Locate the cell with the specified text and output its (X, Y) center coordinate. 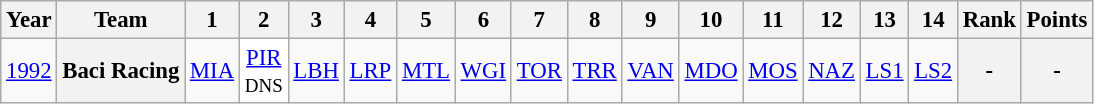
MIA (212, 72)
1 (212, 20)
9 (650, 20)
12 (832, 20)
TOR (539, 72)
6 (483, 20)
PIRDNS (264, 72)
NAZ (832, 72)
LBH (316, 72)
WGI (483, 72)
7 (539, 20)
Rank (989, 20)
TRR (594, 72)
14 (934, 20)
8 (594, 20)
VAN (650, 72)
MDO (711, 72)
1992 (29, 72)
Year (29, 20)
LS2 (934, 72)
Team (121, 20)
4 (370, 20)
3 (316, 20)
MOS (773, 72)
LRP (370, 72)
MTL (426, 72)
5 (426, 20)
Baci Racing (121, 72)
13 (884, 20)
11 (773, 20)
LS1 (884, 72)
Points (1056, 20)
2 (264, 20)
10 (711, 20)
